Return the (x, y) coordinate for the center point of the cell that contains the specified text.  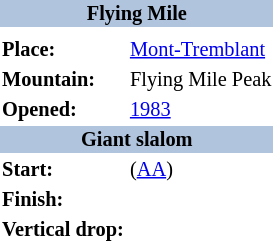
Mountain: (64, 80)
Place: (64, 50)
Flying Mile (137, 14)
Start: (64, 170)
(AA) (200, 170)
Mont-Tremblant (200, 50)
Opened: (64, 110)
Giant slalom (137, 140)
Finish: (64, 200)
1983 (200, 110)
Flying Mile Peak (200, 80)
